Identify which cell holds the provided text, then report its (x, y) central coordinate. 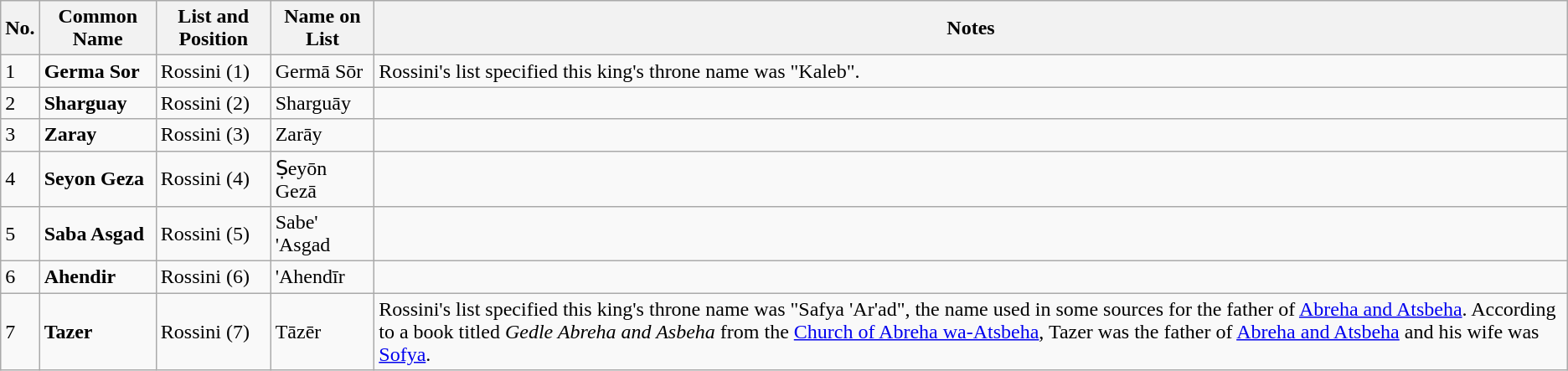
Rossini (1) (213, 71)
Rossini (5) (213, 234)
Sharguay (97, 103)
Rossini (3) (213, 135)
Tazer (97, 332)
Rossini (4) (213, 179)
Ṣeyōn Gezā (322, 179)
List and Position (213, 28)
Common Name (97, 28)
5 (20, 234)
4 (20, 179)
7 (20, 332)
Sabe' 'Asgad (322, 234)
Zarāy (322, 135)
1 (20, 71)
2 (20, 103)
No. (20, 28)
'Ahendīr (322, 277)
Rossini's list specified this king's throne name was "Kaleb". (971, 71)
Sharguāy (322, 103)
Ahendir (97, 277)
6 (20, 277)
Rossini (6) (213, 277)
3 (20, 135)
Rossini (2) (213, 103)
Tāzēr (322, 332)
Zaray (97, 135)
Germā Sōr (322, 71)
Name on List (322, 28)
Seyon Geza (97, 179)
Notes (971, 28)
Germa Sor (97, 71)
Rossini (7) (213, 332)
Saba Asgad (97, 234)
